Return [X, Y] of the center of cell containing provided text 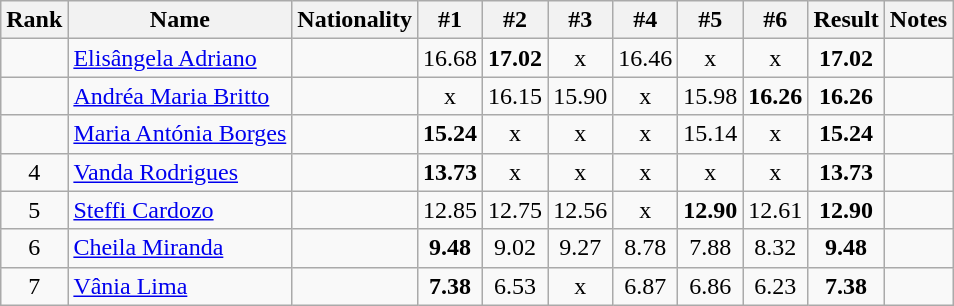
Vanda Rodrigues [180, 172]
12.56 [580, 210]
8.32 [776, 248]
Steffi Cardozo [180, 210]
Nationality [355, 20]
Vânia Lima [180, 286]
6.53 [516, 286]
Maria Antónia Borges [180, 134]
#2 [516, 20]
9.27 [580, 248]
#3 [580, 20]
Rank [34, 20]
5 [34, 210]
Elisângela Adriano [180, 58]
12.61 [776, 210]
Cheila Miranda [180, 248]
Name [180, 20]
7 [34, 286]
12.85 [450, 210]
9.02 [516, 248]
#4 [646, 20]
4 [34, 172]
#1 [450, 20]
16.68 [450, 58]
6.87 [646, 286]
6.86 [710, 286]
16.46 [646, 58]
Andréa Maria Britto [180, 96]
16.15 [516, 96]
Result [846, 20]
#5 [710, 20]
Notes [918, 20]
15.98 [710, 96]
#6 [776, 20]
15.90 [580, 96]
6.23 [776, 286]
15.14 [710, 134]
8.78 [646, 248]
6 [34, 248]
12.75 [516, 210]
7.88 [710, 248]
